Determine the [X, Y] coordinate at the center of the cell enclosing the given text.  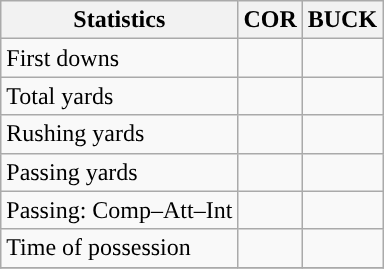
Statistics [120, 20]
COR [270, 20]
BUCK [342, 20]
Passing: Comp–Att–Int [120, 210]
Rushing yards [120, 134]
Total yards [120, 96]
Time of possession [120, 248]
Passing yards [120, 172]
First downs [120, 58]
